Find where the given text appears and provide that cell's center as [X, Y] coordinate. 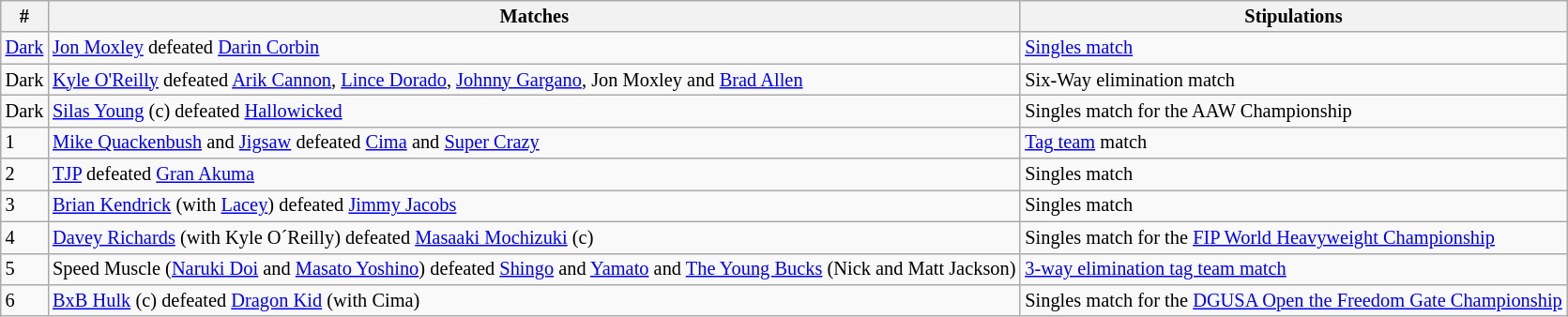
2 [24, 174]
Stipulations [1293, 16]
Six-Way elimination match [1293, 80]
1 [24, 143]
3 [24, 205]
Davey Richards (with Kyle O´Reilly) defeated Masaaki Mochizuki (c) [534, 237]
Singles match for the AAW Championship [1293, 111]
5 [24, 269]
Singles match for the DGUSA Open the Freedom Gate Championship [1293, 300]
# [24, 16]
4 [24, 237]
TJP defeated Gran Akuma [534, 174]
Matches [534, 16]
Singles match for the FIP World Heavyweight Championship [1293, 237]
BxB Hulk (c) defeated Dragon Kid (with Cima) [534, 300]
Speed Muscle (Naruki Doi and Masato Yoshino) defeated Shingo and Yamato and The Young Bucks (Nick and Matt Jackson) [534, 269]
Mike Quackenbush and Jigsaw defeated Cima and Super Crazy [534, 143]
Kyle O'Reilly defeated Arik Cannon, Lince Dorado, Johnny Gargano, Jon Moxley and Brad Allen [534, 80]
Jon Moxley defeated Darin Corbin [534, 48]
Brian Kendrick (with Lacey) defeated Jimmy Jacobs [534, 205]
6 [24, 300]
3-way elimination tag team match [1293, 269]
Tag team match [1293, 143]
Silas Young (c) defeated Hallowicked [534, 111]
